Detect which cell encompasses the target text, then output its (x, y) center coordinate. 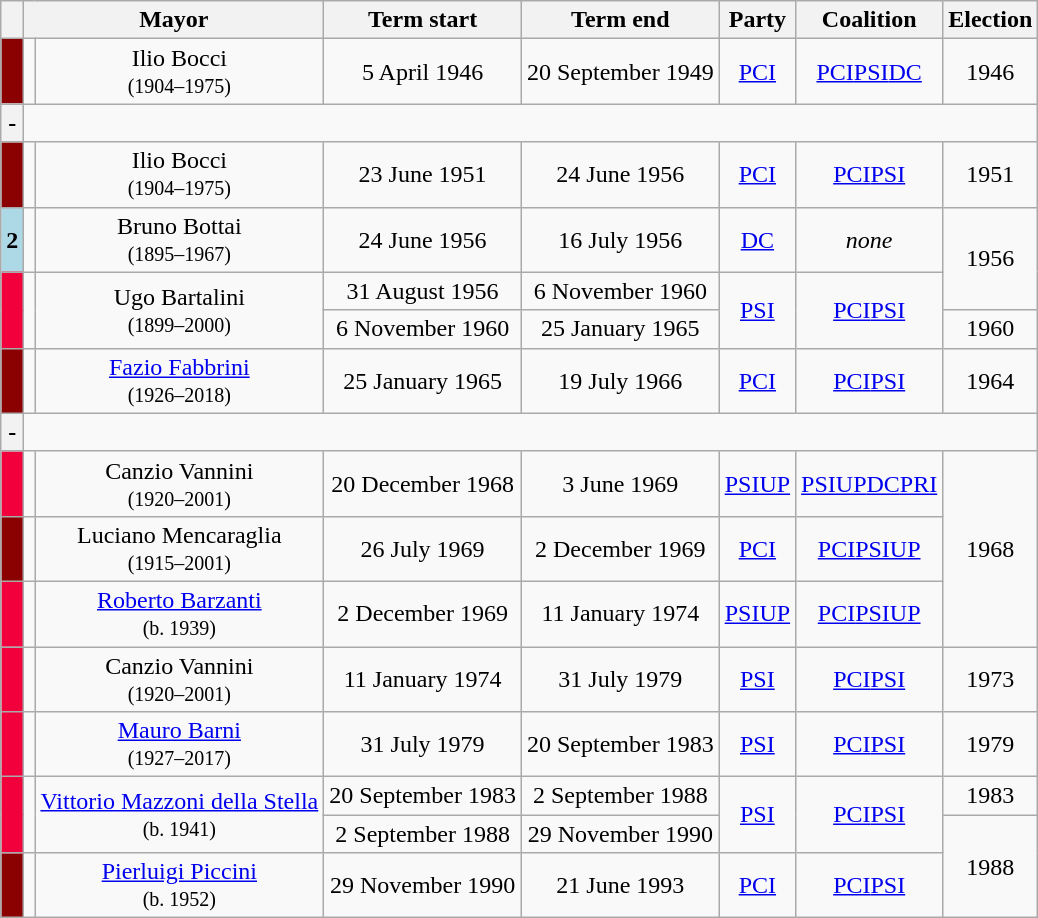
1983 (990, 796)
none (870, 240)
1946 (990, 72)
Party (757, 20)
Fazio Fabbrini(1926–2018) (180, 380)
Term end (620, 20)
1973 (990, 678)
PSIUPDCPRI (870, 484)
20 December 1968 (423, 484)
16 July 1956 (620, 240)
3 June 1969 (620, 484)
Vittorio Mazzoni della Stella(b. 1941) (180, 815)
Pierluigi Piccini(b. 1952) (180, 886)
26 July 1969 (423, 548)
21 June 1993 (620, 886)
Bruno Bottai(1895–1967) (180, 240)
Roberto Barzanti(b. 1939) (180, 614)
Election (990, 20)
Mayor (174, 20)
1964 (990, 380)
1979 (990, 744)
1960 (990, 329)
19 July 1966 (620, 380)
Term start (423, 20)
20 September 1949 (620, 72)
2 (12, 240)
Mauro Barni(1927–2017) (180, 744)
Ugo Bartalini(1899–2000) (180, 310)
31 August 1956 (423, 291)
PCIPSIDC (870, 72)
23 June 1951 (423, 174)
1988 (990, 866)
1968 (990, 548)
1951 (990, 174)
5 April 1946 (423, 72)
1956 (990, 258)
Coalition (870, 20)
DC (757, 240)
Luciano Mencaraglia(1915–2001) (180, 548)
